Extract the [x, y] coordinate from the center of the cell holding the provided text.  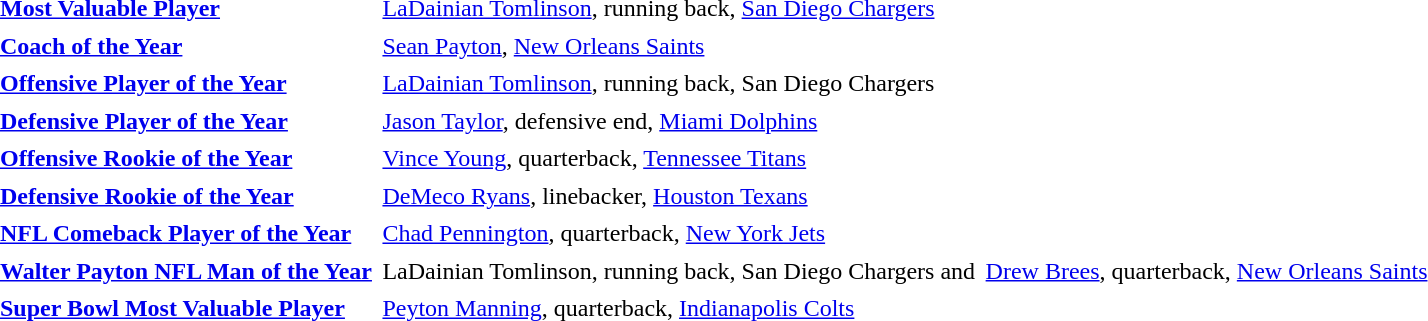
Vince Young, quarterback, Tennessee Titans [679, 158]
LaDainian Tomlinson, running back, San Diego Chargers and [679, 271]
DeMeco Ryans, linebacker, Houston Texans [679, 196]
Jason Taylor, defensive end, Miami Dolphins [679, 121]
LaDainian Tomlinson, running back, San Diego Chargers [679, 84]
Chad Pennington, quarterback, New York Jets [679, 234]
Sean Payton, New Orleans Saints [679, 46]
